Capture the cell that displays the provided text and extract its (x, y) central coordinate. 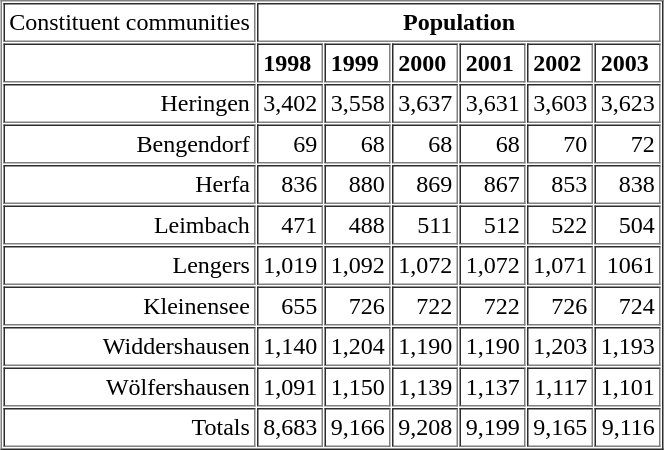
1,139 (425, 388)
838 (628, 184)
1,204 (358, 346)
Kleinensee (130, 306)
511 (425, 226)
1,101 (628, 388)
471 (290, 226)
70 (560, 144)
9,208 (425, 428)
2002 (560, 64)
1,019 (290, 266)
Constituent communities (130, 22)
1,193 (628, 346)
1,140 (290, 346)
1999 (358, 64)
869 (425, 184)
836 (290, 184)
504 (628, 226)
1,203 (560, 346)
Lengers (130, 266)
Bengendorf (130, 144)
1,092 (358, 266)
867 (493, 184)
2003 (628, 64)
1998 (290, 64)
1,091 (290, 388)
3,631 (493, 104)
1061 (628, 266)
Leimbach (130, 226)
Widdershausen (130, 346)
3,637 (425, 104)
2001 (493, 64)
1,150 (358, 388)
8,683 (290, 428)
72 (628, 144)
9,166 (358, 428)
1,117 (560, 388)
853 (560, 184)
3,558 (358, 104)
Heringen (130, 104)
2000 (425, 64)
488 (358, 226)
9,165 (560, 428)
3,623 (628, 104)
Population (459, 22)
1,137 (493, 388)
Totals (130, 428)
1,071 (560, 266)
3,603 (560, 104)
69 (290, 144)
522 (560, 226)
3,402 (290, 104)
Wölfershausen (130, 388)
Herfa (130, 184)
655 (290, 306)
9,199 (493, 428)
9,116 (628, 428)
512 (493, 226)
880 (358, 184)
724 (628, 306)
